Provide the [X, Y] coordinate of the cell's center where the given text is located.  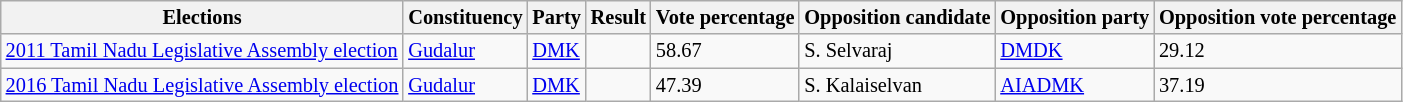
29.12 [1278, 51]
2011 Tamil Nadu Legislative Assembly election [202, 51]
47.39 [725, 85]
58.67 [725, 51]
Constituency [465, 17]
2016 Tamil Nadu Legislative Assembly election [202, 85]
S. Kalaiselvan [897, 85]
AIADMK [1074, 85]
S. Selvaraj [897, 51]
Opposition party [1074, 17]
Elections [202, 17]
Party [556, 17]
DMDK [1074, 51]
37.19 [1278, 85]
Opposition candidate [897, 17]
Result [618, 17]
Opposition vote percentage [1278, 17]
Vote percentage [725, 17]
